Search for the cell housing the specified text and yield its [X, Y] center coordinate. 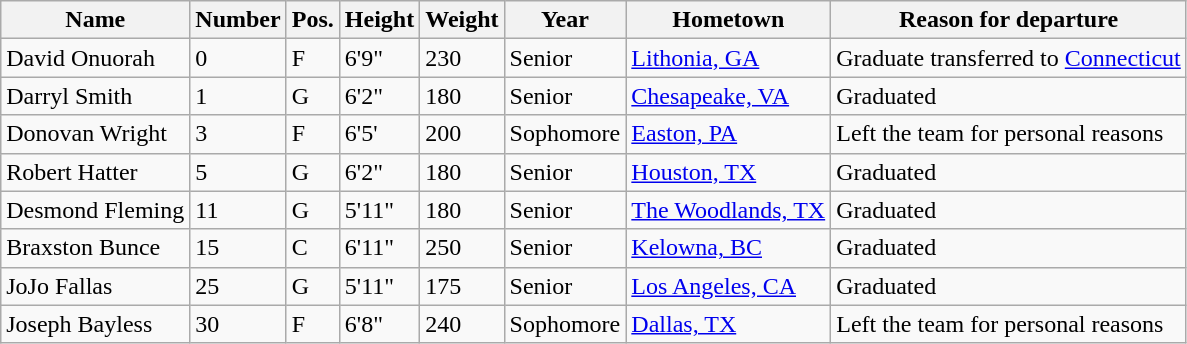
Name [96, 20]
C [312, 248]
Braxston Bunce [96, 248]
25 [238, 286]
Lithonia, GA [728, 58]
Chesapeake, VA [728, 96]
Desmond Fleming [96, 210]
The Woodlands, TX [728, 210]
Graduate transferred to Connecticut [1009, 58]
250 [462, 248]
David Onuorah [96, 58]
Kelowna, BC [728, 248]
Houston, TX [728, 172]
11 [238, 210]
Robert Hatter [96, 172]
5 [238, 172]
15 [238, 248]
JoJo Fallas [96, 286]
Los Angeles, CA [728, 286]
175 [462, 286]
30 [238, 324]
Joseph Bayless [96, 324]
Easton, PA [728, 134]
6'11" [379, 248]
Darryl Smith [96, 96]
3 [238, 134]
Pos. [312, 20]
0 [238, 58]
1 [238, 96]
240 [462, 324]
6'8" [379, 324]
Donovan Wright [96, 134]
Height [379, 20]
6'5' [379, 134]
200 [462, 134]
Dallas, TX [728, 324]
Weight [462, 20]
230 [462, 58]
Reason for departure [1009, 20]
Number [238, 20]
Year [565, 20]
6'9" [379, 58]
Hometown [728, 20]
